Output the (x, y) coordinate of the center of the cell containing the given text.  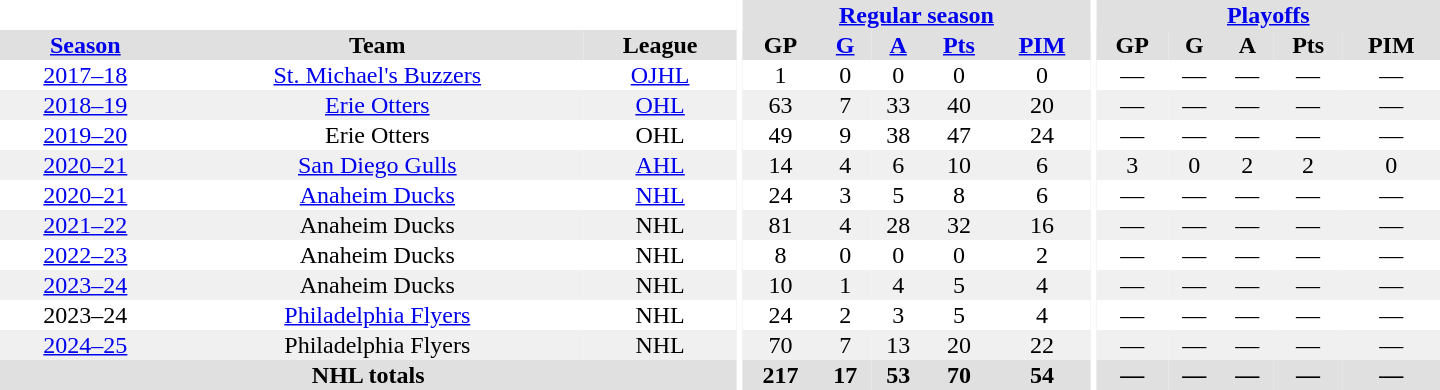
NHL totals (368, 375)
47 (960, 135)
2018–19 (86, 105)
2017–18 (86, 75)
17 (846, 375)
13 (898, 345)
14 (780, 165)
40 (960, 105)
28 (898, 225)
63 (780, 105)
Playoffs (1268, 15)
22 (1042, 345)
2019–20 (86, 135)
54 (1042, 375)
St. Michael's Buzzers (378, 75)
2022–23 (86, 255)
33 (898, 105)
AHL (660, 165)
53 (898, 375)
2024–25 (86, 345)
2021–22 (86, 225)
Team (378, 45)
38 (898, 135)
League (660, 45)
32 (960, 225)
217 (780, 375)
OJHL (660, 75)
Regular season (916, 15)
49 (780, 135)
16 (1042, 225)
81 (780, 225)
9 (846, 135)
Season (86, 45)
San Diego Gulls (378, 165)
